Output the (x, y) coordinate of the center of the cell containing the given text.  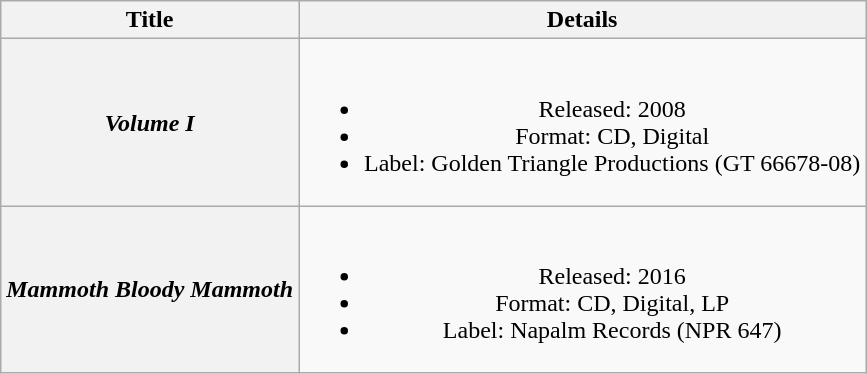
Released: 2016Format: CD, Digital, LPLabel: Napalm Records (NPR 647) (582, 290)
Mammoth Bloody Mammoth (150, 290)
Released: 2008Format: CD, DigitalLabel: Golden Triangle Productions (GT 66678-08) (582, 122)
Title (150, 20)
Volume I (150, 122)
Details (582, 20)
